Search for the cell housing the specified text and yield its [x, y] center coordinate. 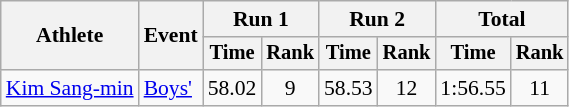
Athlete [70, 36]
Kim Sang-min [70, 88]
Event [171, 36]
Boys' [171, 88]
Total [502, 19]
58.02 [232, 88]
Run 1 [261, 19]
Run 2 [377, 19]
9 [290, 88]
11 [540, 88]
12 [407, 88]
1:56.55 [472, 88]
58.53 [348, 88]
